Return the (X, Y) coordinate for the center point of the cell that contains the specified text.  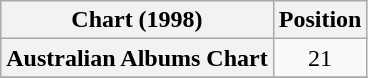
Australian Albums Chart (137, 58)
Chart (1998) (137, 20)
21 (320, 58)
Position (320, 20)
